Find where the given text appears and provide that cell's center as (X, Y) coordinate. 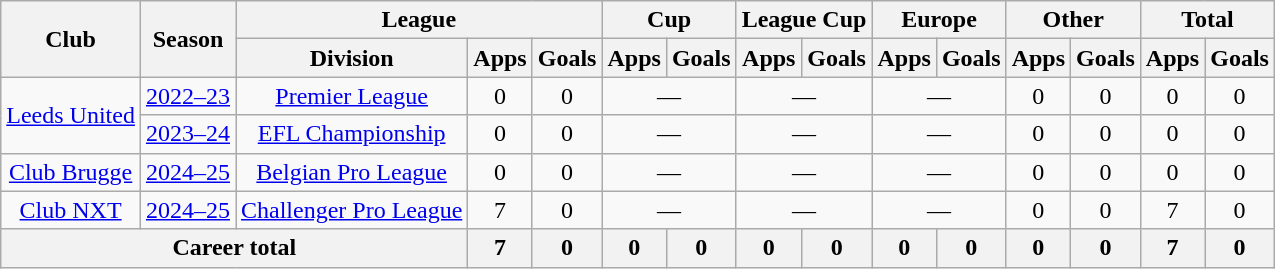
Cup (669, 20)
Season (188, 39)
Other (1073, 20)
Challenger Pro League (352, 210)
League (419, 20)
EFL Championship (352, 134)
2023–24 (188, 134)
Club (71, 39)
Premier League (352, 96)
2022–23 (188, 96)
Career total (234, 248)
Leeds United (71, 115)
Belgian Pro League (352, 172)
Total (1207, 20)
Division (352, 58)
Club NXT (71, 210)
Europe (939, 20)
League Cup (804, 20)
Club Brugge (71, 172)
